From the cell containing the given text, extract its center point as [x, y] coordinate. 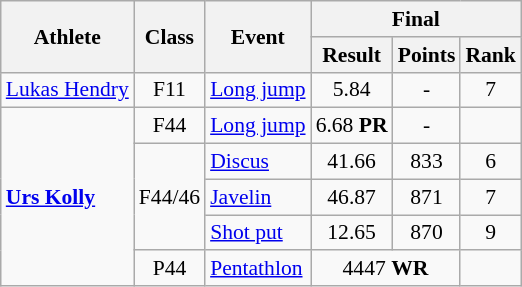
Pentathlon [258, 269]
Rank [490, 55]
12.65 [352, 233]
6.68 PR [352, 126]
833 [427, 162]
41.66 [352, 162]
Lukas Hendry [68, 90]
46.87 [352, 197]
F44/46 [170, 198]
871 [427, 197]
870 [427, 233]
Final [416, 19]
4447 WR [386, 269]
Result [352, 55]
F44 [170, 126]
Points [427, 55]
5.84 [352, 90]
Class [170, 36]
6 [490, 162]
P44 [170, 269]
9 [490, 233]
F11 [170, 90]
Shot put [258, 233]
Athlete [68, 36]
Javelin [258, 197]
Discus [258, 162]
Event [258, 36]
Urs Kolly [68, 197]
